For the text-containing cell, return its midpoint in (x, y) coordinate format. 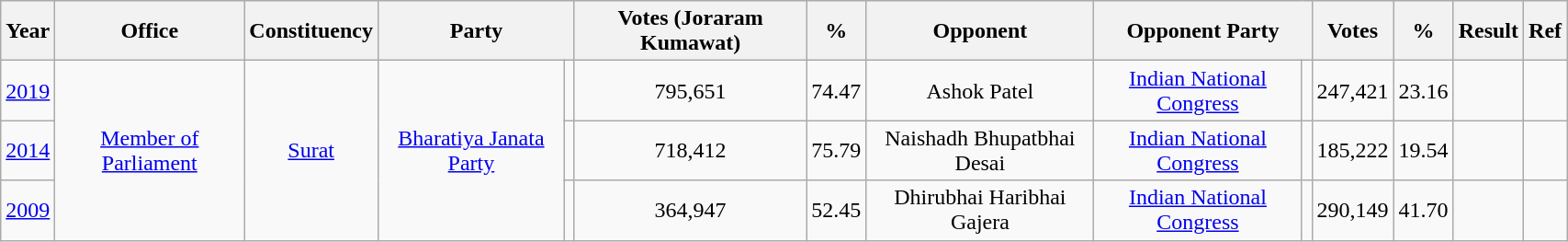
Member of Parliament (150, 151)
Dhirubhai Haribhai Gajera (980, 210)
Constituency (311, 31)
Ashok Patel (980, 90)
2019 (28, 90)
Year (28, 31)
Ref (1545, 31)
52.45 (836, 210)
2014 (28, 151)
23.16 (1424, 90)
19.54 (1424, 151)
Bharatiya Janata Party (472, 151)
Opponent Party (1203, 31)
Office (150, 31)
Surat (311, 151)
290,149 (1352, 210)
Opponent (980, 31)
74.47 (836, 90)
247,421 (1352, 90)
41.70 (1424, 210)
718,412 (690, 151)
Votes (1352, 31)
795,651 (690, 90)
Naishadh Bhupatbhai Desai (980, 151)
75.79 (836, 151)
Votes (Joraram Kumawat) (690, 31)
185,222 (1352, 151)
364,947 (690, 210)
Result (1488, 31)
Party (477, 31)
2009 (28, 210)
